Identify which cell holds the provided text, then report its (X, Y) central coordinate. 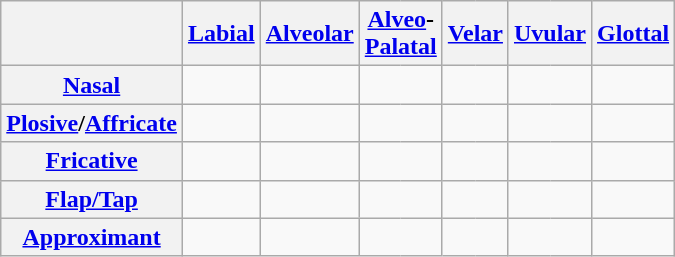
Fricative (92, 161)
Flap/Tap (92, 199)
Glottal (634, 34)
Labial (221, 34)
Uvular (550, 34)
Velar (475, 34)
Nasal (92, 85)
Approximant (92, 237)
Alveolar (310, 34)
Plosive/Affricate (92, 123)
Alveo-Palatal (400, 34)
